Find where the given text appears and provide that cell's center as (x, y) coordinate. 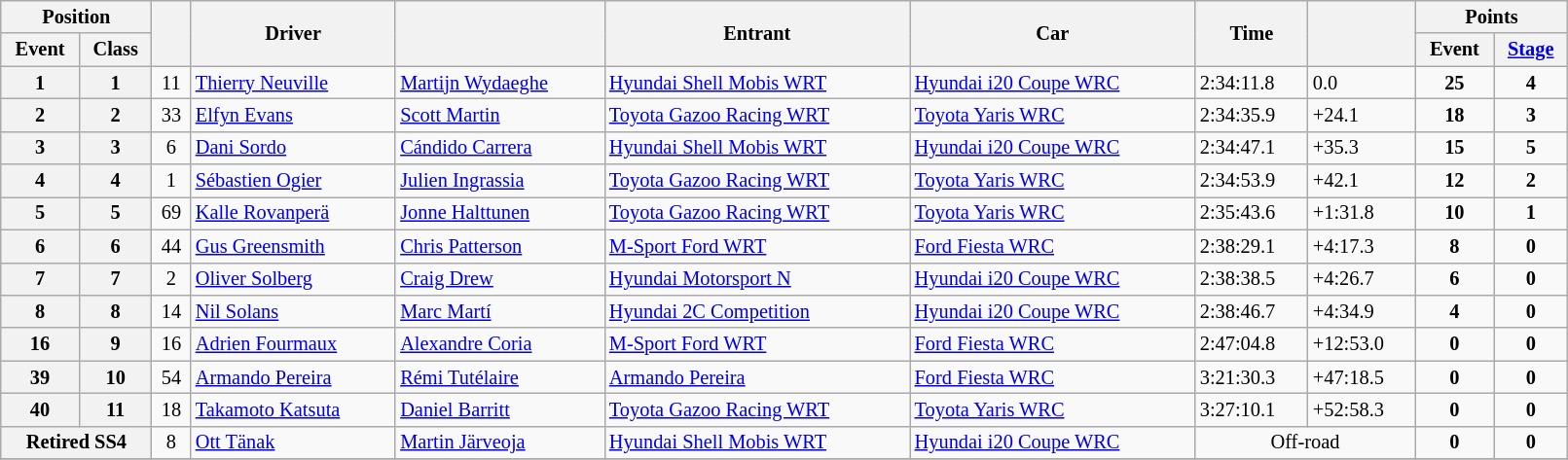
Nil Solans (293, 311)
Oliver Solberg (293, 279)
44 (171, 246)
2:38:29.1 (1252, 246)
Entrant (757, 33)
Daniel Barritt (500, 409)
12 (1454, 181)
69 (171, 213)
Position (76, 17)
Kalle Rovanperä (293, 213)
Marc Martí (500, 311)
Martijn Wydaeghe (500, 83)
Julien Ingrassia (500, 181)
9 (115, 344)
Stage (1531, 50)
+4:26.7 (1362, 279)
2:38:38.5 (1252, 279)
Gus Greensmith (293, 246)
Dani Sordo (293, 148)
2:34:11.8 (1252, 83)
Off-road (1305, 442)
3:27:10.1 (1252, 409)
+24.1 (1362, 115)
Time (1252, 33)
Adrien Fourmaux (293, 344)
Hyundai Motorsport N (757, 279)
3:21:30.3 (1252, 377)
54 (171, 377)
Alexandre Coria (500, 344)
Class (115, 50)
2:34:47.1 (1252, 148)
Ott Tänak (293, 442)
0.0 (1362, 83)
33 (171, 115)
Martin Järveoja (500, 442)
14 (171, 311)
Elfyn Evans (293, 115)
15 (1454, 148)
Driver (293, 33)
Thierry Neuville (293, 83)
Jonne Halttunen (500, 213)
+52:58.3 (1362, 409)
Craig Drew (500, 279)
2:38:46.7 (1252, 311)
Takamoto Katsuta (293, 409)
+12:53.0 (1362, 344)
+4:17.3 (1362, 246)
Chris Patterson (500, 246)
Hyundai 2C Competition (757, 311)
Cándido Carrera (500, 148)
+42.1 (1362, 181)
2:47:04.8 (1252, 344)
25 (1454, 83)
+1:31.8 (1362, 213)
2:34:53.9 (1252, 181)
2:35:43.6 (1252, 213)
Car (1053, 33)
2:34:35.9 (1252, 115)
Retired SS4 (76, 442)
+47:18.5 (1362, 377)
+4:34.9 (1362, 311)
Sébastien Ogier (293, 181)
+35.3 (1362, 148)
Points (1491, 17)
Scott Martin (500, 115)
40 (41, 409)
39 (41, 377)
Rémi Tutélaire (500, 377)
